Capture the cell that displays the provided text and extract its (x, y) central coordinate. 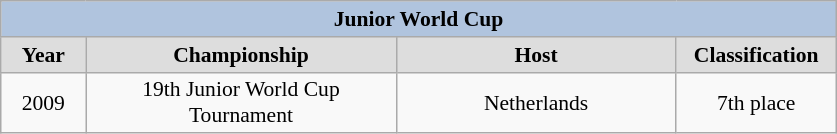
Netherlands (536, 102)
Championship (241, 55)
19th Junior World Cup Tournament (241, 102)
Classification (756, 55)
Year (44, 55)
Junior World Cup (419, 19)
2009 (44, 102)
7th place (756, 102)
Host (536, 55)
